Search for the cell housing the specified text and yield its [x, y] center coordinate. 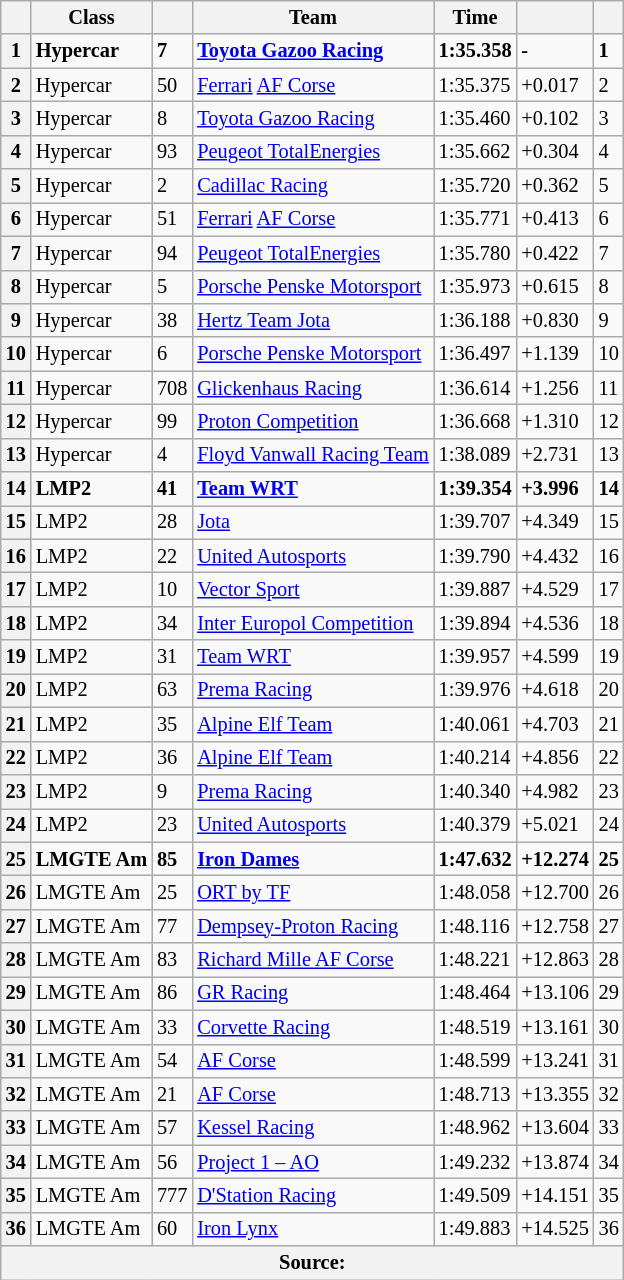
+0.017 [554, 85]
1:48.464 [476, 993]
+4.703 [554, 724]
1:48.058 [476, 892]
1:38.089 [476, 455]
1:48.221 [476, 960]
Cadillac Racing [312, 186]
+1.256 [554, 388]
+12.758 [554, 926]
Proton Competition [312, 421]
1:48.713 [476, 1094]
Kessel Racing [312, 1128]
+0.615 [554, 287]
GR Racing [312, 993]
83 [172, 960]
+13.241 [554, 1061]
+13.874 [554, 1162]
Time [476, 17]
1:47.632 [476, 859]
+4.599 [554, 657]
+0.304 [554, 152]
+0.830 [554, 320]
85 [172, 859]
41 [172, 489]
Class [92, 17]
Jota [312, 522]
1:48.116 [476, 926]
+4.618 [554, 690]
1:48.962 [476, 1128]
1:39.707 [476, 522]
1:39.354 [476, 489]
+4.432 [554, 556]
1:39.894 [476, 623]
1:35.973 [476, 287]
+12.700 [554, 892]
1:35.662 [476, 152]
1:40.061 [476, 724]
1:48.599 [476, 1061]
+1.139 [554, 354]
+13.161 [554, 1027]
1:48.519 [476, 1027]
1:39.790 [476, 556]
ORT by TF [312, 892]
Richard Mille AF Corse [312, 960]
60 [172, 1229]
Team [312, 17]
38 [172, 320]
1:49.232 [476, 1162]
1:36.668 [476, 421]
1:39.887 [476, 589]
+4.349 [554, 522]
+12.863 [554, 960]
93 [172, 152]
+1.310 [554, 421]
1:35.771 [476, 219]
1:35.460 [476, 118]
1:40.214 [476, 758]
1:39.976 [476, 690]
86 [172, 993]
54 [172, 1061]
1:39.957 [476, 657]
51 [172, 219]
Corvette Racing [312, 1027]
Glickenhaus Racing [312, 388]
708 [172, 388]
1:35.780 [476, 253]
Inter Europol Competition [312, 623]
Source: [312, 1263]
Iron Dames [312, 859]
94 [172, 253]
77 [172, 926]
1:35.720 [476, 186]
1:49.509 [476, 1195]
Floyd Vanwall Racing Team [312, 455]
+2.731 [554, 455]
1:49.883 [476, 1229]
50 [172, 85]
1:35.358 [476, 51]
1:36.614 [476, 388]
+4.982 [554, 791]
1:40.379 [476, 825]
Project 1 – AO [312, 1162]
99 [172, 421]
63 [172, 690]
Iron Lynx [312, 1229]
+0.413 [554, 219]
57 [172, 1128]
+0.102 [554, 118]
1:36.188 [476, 320]
1:36.497 [476, 354]
+5.021 [554, 825]
- [554, 51]
1:40.340 [476, 791]
+4.856 [554, 758]
+13.604 [554, 1128]
+4.536 [554, 623]
56 [172, 1162]
1:35.375 [476, 85]
Hertz Team Jota [312, 320]
+14.525 [554, 1229]
+14.151 [554, 1195]
+12.274 [554, 859]
+3.996 [554, 489]
D'Station Racing [312, 1195]
Dempsey-Proton Racing [312, 926]
+13.355 [554, 1094]
+13.106 [554, 993]
+0.422 [554, 253]
+4.529 [554, 589]
Vector Sport [312, 589]
777 [172, 1195]
+0.362 [554, 186]
